Capture the cell that displays the provided text and extract its [x, y] central coordinate. 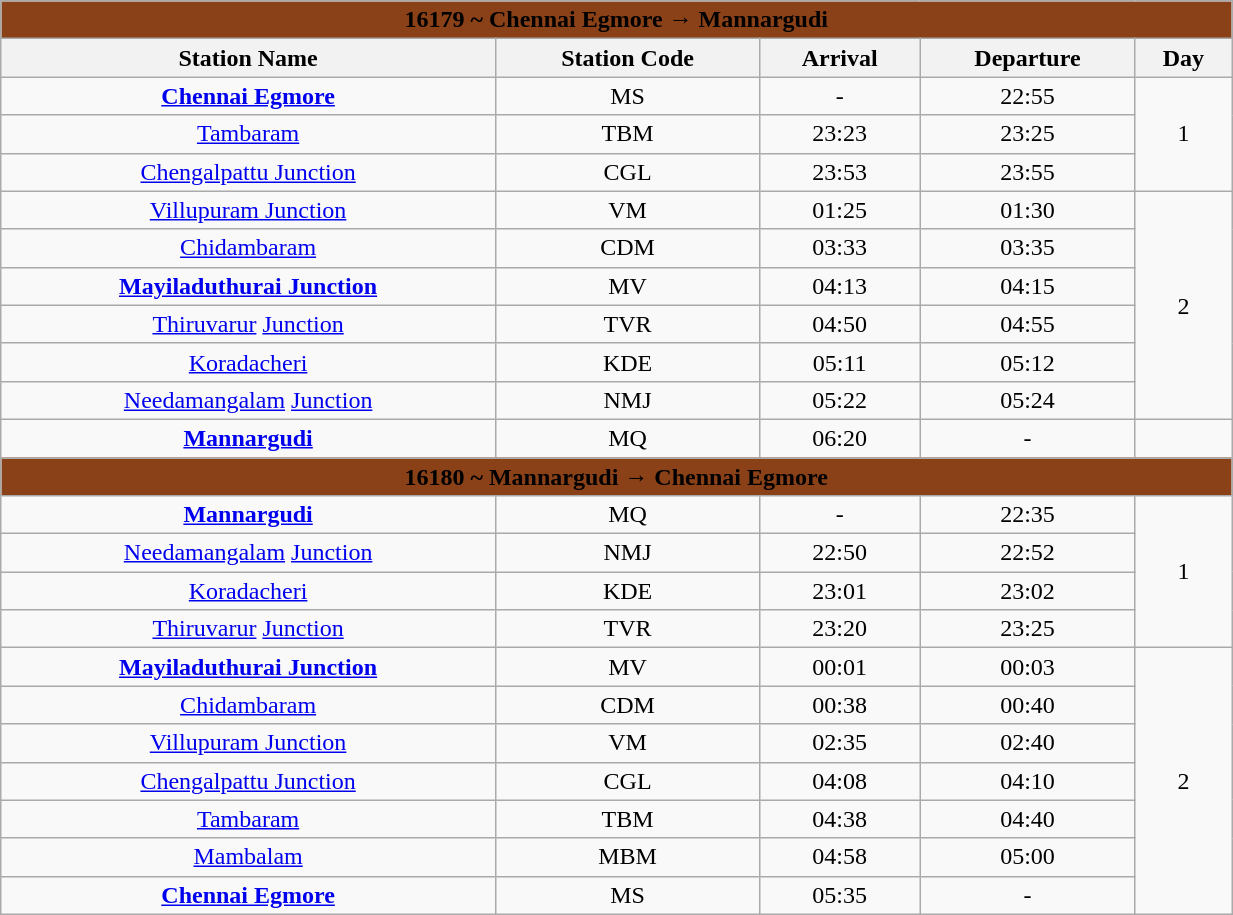
Arrival [840, 58]
04:55 [1028, 324]
22:35 [1028, 515]
22:52 [1028, 553]
04:40 [1028, 819]
Station Name [248, 58]
00:03 [1028, 667]
23:53 [840, 172]
04:38 [840, 819]
04:50 [840, 324]
05:22 [840, 400]
Station Code [627, 58]
04:58 [840, 857]
22:55 [1028, 96]
05:11 [840, 362]
23:20 [840, 629]
23:23 [840, 134]
04:13 [840, 286]
05:00 [1028, 857]
02:35 [840, 743]
03:33 [840, 248]
04:08 [840, 781]
MBM [627, 857]
16180 ~ Mannargudi → Chennai Egmore [616, 477]
Departure [1028, 58]
05:24 [1028, 400]
04:15 [1028, 286]
22:50 [840, 553]
16179 ~ Chennai Egmore → Mannargudi [616, 20]
00:40 [1028, 705]
00:38 [840, 705]
Mambalam [248, 857]
03:35 [1028, 248]
23:01 [840, 591]
Day [1183, 58]
00:01 [840, 667]
06:20 [840, 438]
01:25 [840, 210]
23:02 [1028, 591]
05:12 [1028, 362]
04:10 [1028, 781]
01:30 [1028, 210]
23:55 [1028, 172]
05:35 [840, 895]
02:40 [1028, 743]
